From the cell containing the given text, extract its center point as [x, y] coordinate. 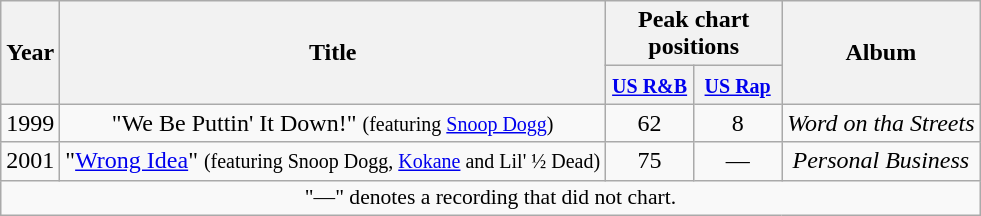
75 [650, 161]
Title [333, 52]
Word on tha Streets [881, 123]
1999 [30, 123]
Year [30, 52]
— [738, 161]
US Rap [738, 85]
62 [650, 123]
Peak chart positions [694, 34]
8 [738, 123]
"—" denotes a recording that did not chart. [490, 198]
2001 [30, 161]
Personal Business [881, 161]
US R&B [650, 85]
"Wrong Idea" (featuring Snoop Dogg, Kokane and Lil' ½ Dead) [333, 161]
"We Be Puttin' It Down!" (featuring Snoop Dogg) [333, 123]
Album [881, 52]
